Detect which cell encompasses the target text, then output its [X, Y] center coordinate. 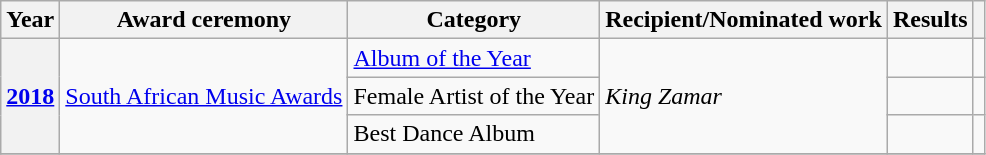
Year [30, 20]
Results [930, 20]
Category [474, 20]
South African Music Awards [204, 96]
Album of the Year [474, 58]
Female Artist of the Year [474, 96]
Award ceremony [204, 20]
King Zamar [744, 96]
Best Dance Album [474, 134]
2018 [30, 96]
Recipient/Nominated work [744, 20]
